From the cell containing the given text, extract its center point as [X, Y] coordinate. 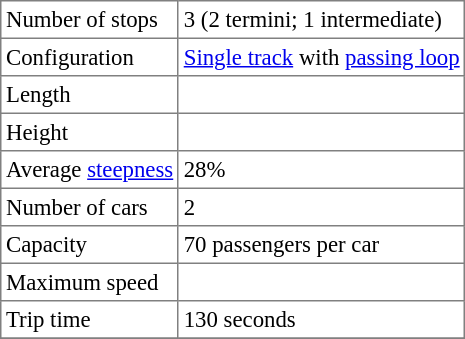
130 seconds [321, 320]
Number of cars [90, 207]
Maximum speed [90, 282]
Number of stops [90, 20]
Configuration [90, 57]
Trip time [90, 320]
3 (2 termini; 1 intermediate) [321, 20]
Height [90, 132]
28% [321, 170]
Single track with passing loop [321, 57]
Length [90, 95]
70 passengers per car [321, 245]
Average steepness [90, 170]
Capacity [90, 245]
2 [321, 207]
